Determine the [x, y] coordinate at the center of the cell enclosing the given text.  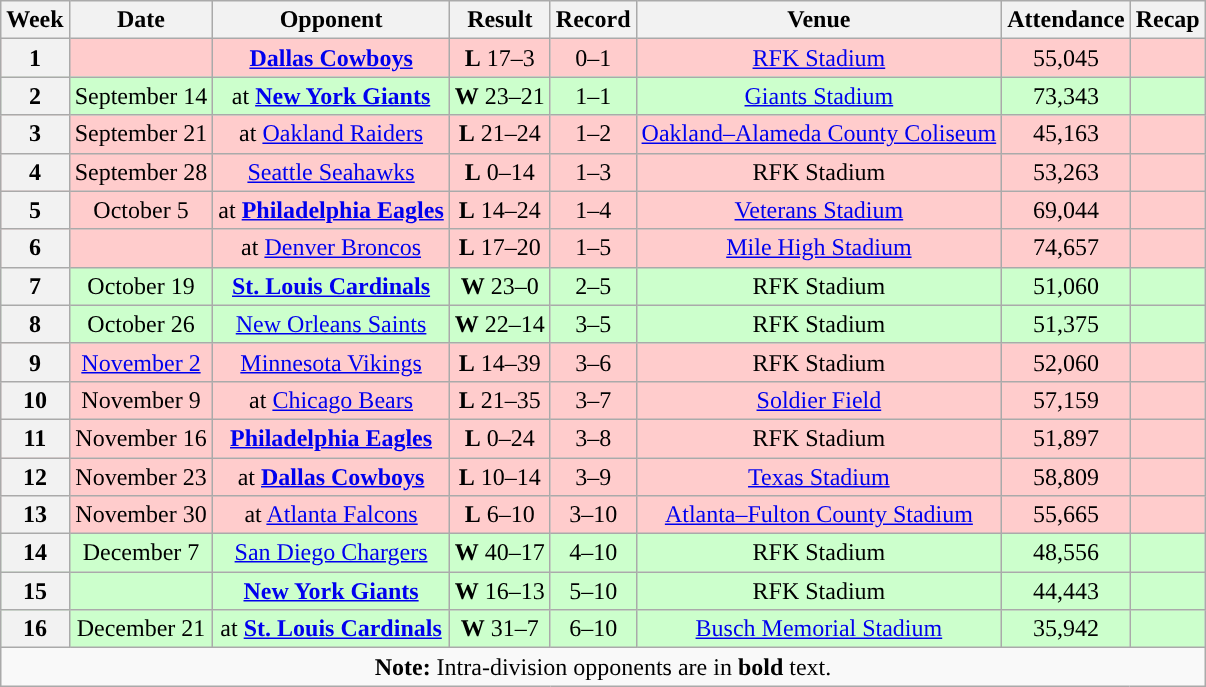
14 [35, 553]
Venue [819, 20]
2 [35, 96]
November 9 [141, 400]
New Orleans Saints [331, 324]
Mile High Stadium [819, 248]
48,556 [1066, 553]
Week [35, 20]
4 [35, 172]
6–10 [593, 629]
74,657 [1066, 248]
51,897 [1066, 438]
57,159 [1066, 400]
Record [593, 20]
Philadelphia Eagles [331, 438]
September 28 [141, 172]
W 23–0 [500, 286]
15 [35, 591]
October 19 [141, 286]
45,163 [1066, 134]
Note: Intra-division opponents are in bold text. [603, 667]
Giants Stadium [819, 96]
Soldier Field [819, 400]
16 [35, 629]
5 [35, 210]
L 17–3 [500, 58]
September 21 [141, 134]
3–9 [593, 477]
L 17–20 [500, 248]
October 5 [141, 210]
11 [35, 438]
November 23 [141, 477]
at Philadelphia Eagles [331, 210]
44,443 [1066, 591]
9 [35, 362]
55,045 [1066, 58]
3–6 [593, 362]
3–8 [593, 438]
1–2 [593, 134]
Result [500, 20]
6 [35, 248]
3 [35, 134]
at Dallas Cowboys [331, 477]
L 21–24 [500, 134]
St. Louis Cardinals [331, 286]
November 30 [141, 515]
October 26 [141, 324]
L 0–24 [500, 438]
3–7 [593, 400]
Veterans Stadium [819, 210]
51,060 [1066, 286]
San Diego Chargers [331, 553]
58,809 [1066, 477]
W 23–21 [500, 96]
at New York Giants [331, 96]
L 21–35 [500, 400]
7 [35, 286]
1 [35, 58]
at Chicago Bears [331, 400]
1–4 [593, 210]
1–1 [593, 96]
December 7 [141, 553]
52,060 [1066, 362]
2–5 [593, 286]
13 [35, 515]
1–5 [593, 248]
L 6–10 [500, 515]
Busch Memorial Stadium [819, 629]
5–10 [593, 591]
L 14–24 [500, 210]
73,343 [1066, 96]
November 2 [141, 362]
Dallas Cowboys [331, 58]
Seattle Seahawks [331, 172]
W 22–14 [500, 324]
Recap [1168, 20]
4–10 [593, 553]
8 [35, 324]
W 16–13 [500, 591]
55,665 [1066, 515]
Attendance [1066, 20]
Date [141, 20]
Opponent [331, 20]
November 16 [141, 438]
Minnesota Vikings [331, 362]
3–10 [593, 515]
September 14 [141, 96]
12 [35, 477]
at Denver Broncos [331, 248]
L 0–14 [500, 172]
Texas Stadium [819, 477]
New York Giants [331, 591]
69,044 [1066, 210]
at St. Louis Cardinals [331, 629]
53,263 [1066, 172]
Atlanta–Fulton County Stadium [819, 515]
at Atlanta Falcons [331, 515]
0–1 [593, 58]
1–3 [593, 172]
10 [35, 400]
at Oakland Raiders [331, 134]
51,375 [1066, 324]
3–5 [593, 324]
L 14–39 [500, 362]
W 31–7 [500, 629]
L 10–14 [500, 477]
35,942 [1066, 629]
Oakland–Alameda County Coliseum [819, 134]
W 40–17 [500, 553]
December 21 [141, 629]
